Extract the (x, y) coordinate from the center of the cell holding the provided text.  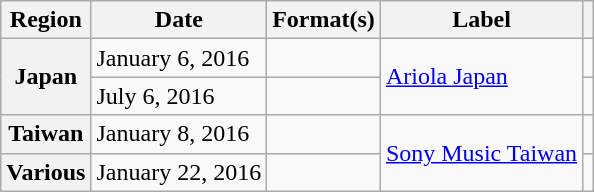
Taiwan (46, 134)
Region (46, 20)
January 8, 2016 (179, 134)
Date (179, 20)
Various (46, 172)
January 22, 2016 (179, 172)
January 6, 2016 (179, 58)
Ariola Japan (481, 77)
Label (481, 20)
Format(s) (324, 20)
Japan (46, 77)
Sony Music Taiwan (481, 153)
July 6, 2016 (179, 96)
